Output the (x, y) coordinate of the center of the cell containing the given text.  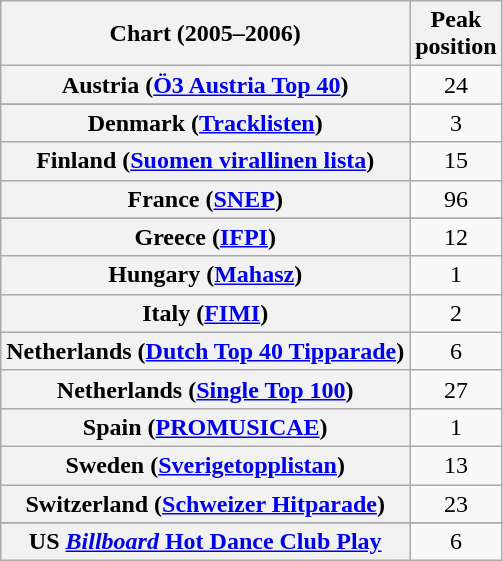
13 (456, 465)
Denmark (Tracklisten) (206, 123)
Greece (IFPI) (206, 237)
Austria (Ö3 Austria Top 40) (206, 85)
3 (456, 123)
Sweden (Sverigetopplistan) (206, 465)
Finland (Suomen virallinen lista) (206, 161)
Spain (PROMUSICAE) (206, 427)
France (SNEP) (206, 199)
Netherlands (Dutch Top 40 Tipparade) (206, 351)
2 (456, 313)
Switzerland (Schweizer Hitparade) (206, 503)
15 (456, 161)
Chart (2005–2006) (206, 34)
Peakposition (456, 34)
Italy (FIMI) (206, 313)
27 (456, 389)
12 (456, 237)
Hungary (Mahasz) (206, 275)
23 (456, 503)
96 (456, 199)
US Billboard Hot Dance Club Play (206, 542)
24 (456, 85)
Netherlands (Single Top 100) (206, 389)
